Detect which cell encompasses the target text, then output its (X, Y) center coordinate. 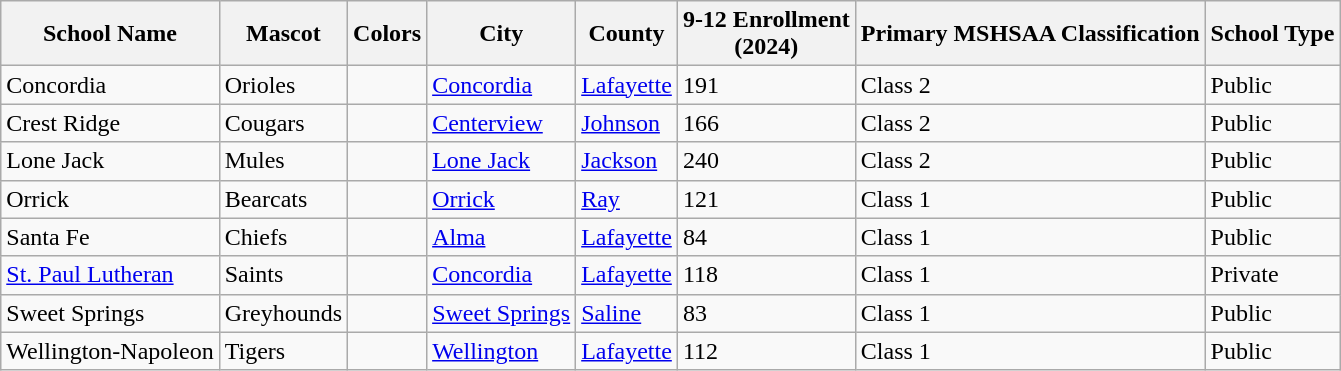
Primary MSHSAA Classification (1030, 34)
Saints (283, 275)
84 (766, 237)
Alma (502, 237)
Bearcats (283, 199)
Centerview (502, 123)
Colors (388, 34)
County (627, 34)
Ray (627, 199)
Cougars (283, 123)
Crest Ridge (110, 123)
191 (766, 85)
Chiefs (283, 237)
Tigers (283, 351)
Johnson (627, 123)
Wellington (502, 351)
112 (766, 351)
Saline (627, 313)
Mules (283, 161)
9-12 Enrollment(2024) (766, 34)
Wellington-Napoleon (110, 351)
St. Paul Lutheran (110, 275)
121 (766, 199)
240 (766, 161)
83 (766, 313)
Santa Fe (110, 237)
Greyhounds (283, 313)
Mascot (283, 34)
School Name (110, 34)
Orioles (283, 85)
School Type (1272, 34)
Private (1272, 275)
166 (766, 123)
118 (766, 275)
Jackson (627, 161)
City (502, 34)
